Find where the given text appears and provide that cell's center as (x, y) coordinate. 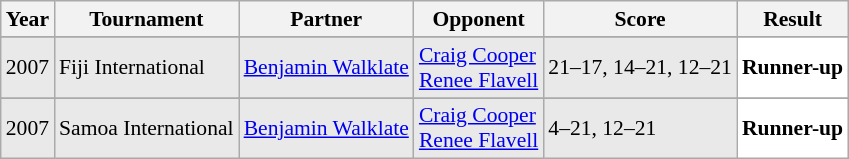
Tournament (146, 19)
Score (640, 19)
Year (28, 19)
4–21, 12–21 (640, 128)
Result (792, 19)
Samoa International (146, 128)
Fiji International (146, 68)
21–17, 14–21, 12–21 (640, 68)
Partner (326, 19)
Opponent (478, 19)
